Find where the given text appears and provide that cell's center as [x, y] coordinate. 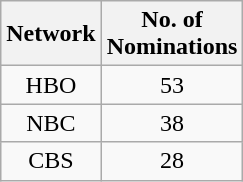
HBO [51, 85]
53 [172, 85]
No. ofNominations [172, 34]
28 [172, 161]
NBC [51, 123]
CBS [51, 161]
38 [172, 123]
Network [51, 34]
